Detect which cell encompasses the target text, then output its (X, Y) center coordinate. 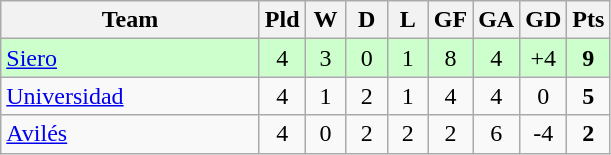
Team (130, 20)
W (326, 20)
GA (496, 20)
Universidad (130, 96)
GD (544, 20)
6 (496, 134)
5 (588, 96)
GF (450, 20)
Pld (282, 20)
Siero (130, 58)
8 (450, 58)
Pts (588, 20)
Avilés (130, 134)
3 (326, 58)
D (366, 20)
L (408, 20)
9 (588, 58)
+4 (544, 58)
-4 (544, 134)
